Determine the (x, y) coordinate at the center of the cell enclosing the given text.  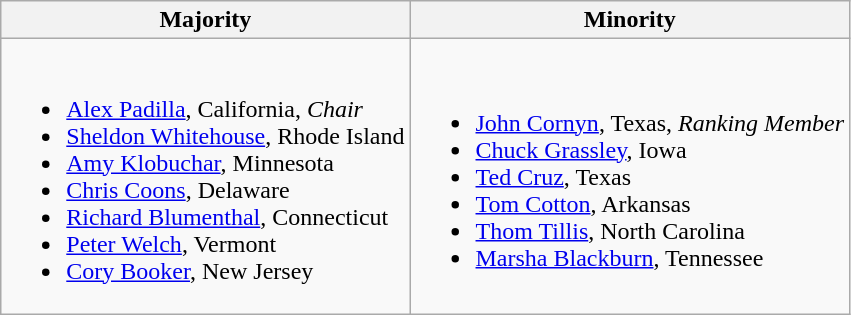
Minority (630, 20)
Majority (206, 20)
John Cornyn, Texas, Ranking MemberChuck Grassley, IowaTed Cruz, TexasTom Cotton, ArkansasThom Tillis, North CarolinaMarsha Blackburn, Tennessee (630, 176)
